Output the (x, y) coordinate of the center of the cell containing the given text.  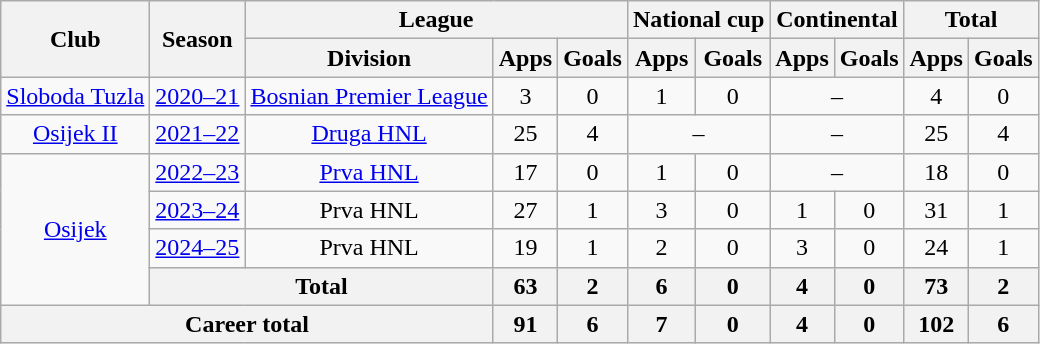
Continental (837, 20)
73 (936, 286)
2020–21 (198, 96)
2021–22 (198, 134)
National cup (698, 20)
27 (525, 210)
League (436, 20)
19 (525, 248)
91 (525, 324)
2023–24 (198, 210)
Osijek (76, 229)
17 (525, 172)
102 (936, 324)
Sloboda Tuzla (76, 96)
Career total (247, 324)
Season (198, 39)
Division (369, 58)
2022–23 (198, 172)
Osijek II (76, 134)
24 (936, 248)
63 (525, 286)
Druga HNL (369, 134)
18 (936, 172)
7 (661, 324)
2024–25 (198, 248)
31 (936, 210)
Bosnian Premier League (369, 96)
Club (76, 39)
